For the text-containing cell, return its midpoint in [X, Y] coordinate format. 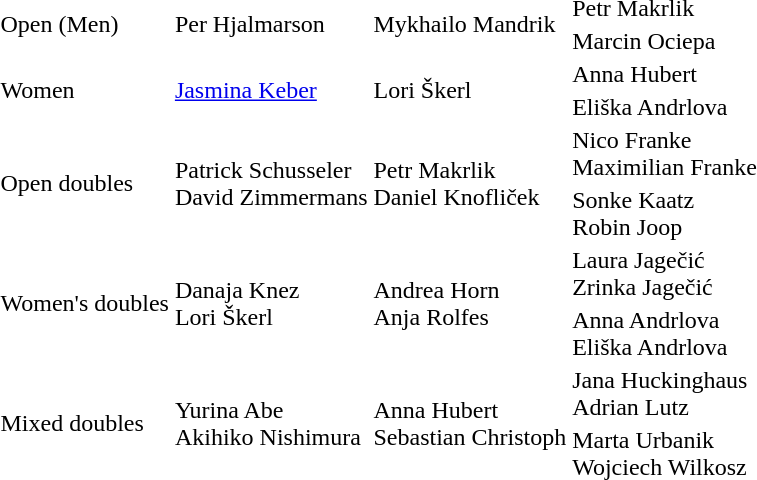
Petr Makrlik Daniel Knofliček [470, 184]
Danaja Knez Lori Škerl [271, 304]
Lori Škerl [470, 90]
Patrick Schusseler David Zimmermans [271, 184]
Jasmina Keber [271, 90]
Andrea Horn Anja Rolfes [470, 304]
